Locate the cell with the specified text and output its (X, Y) center coordinate. 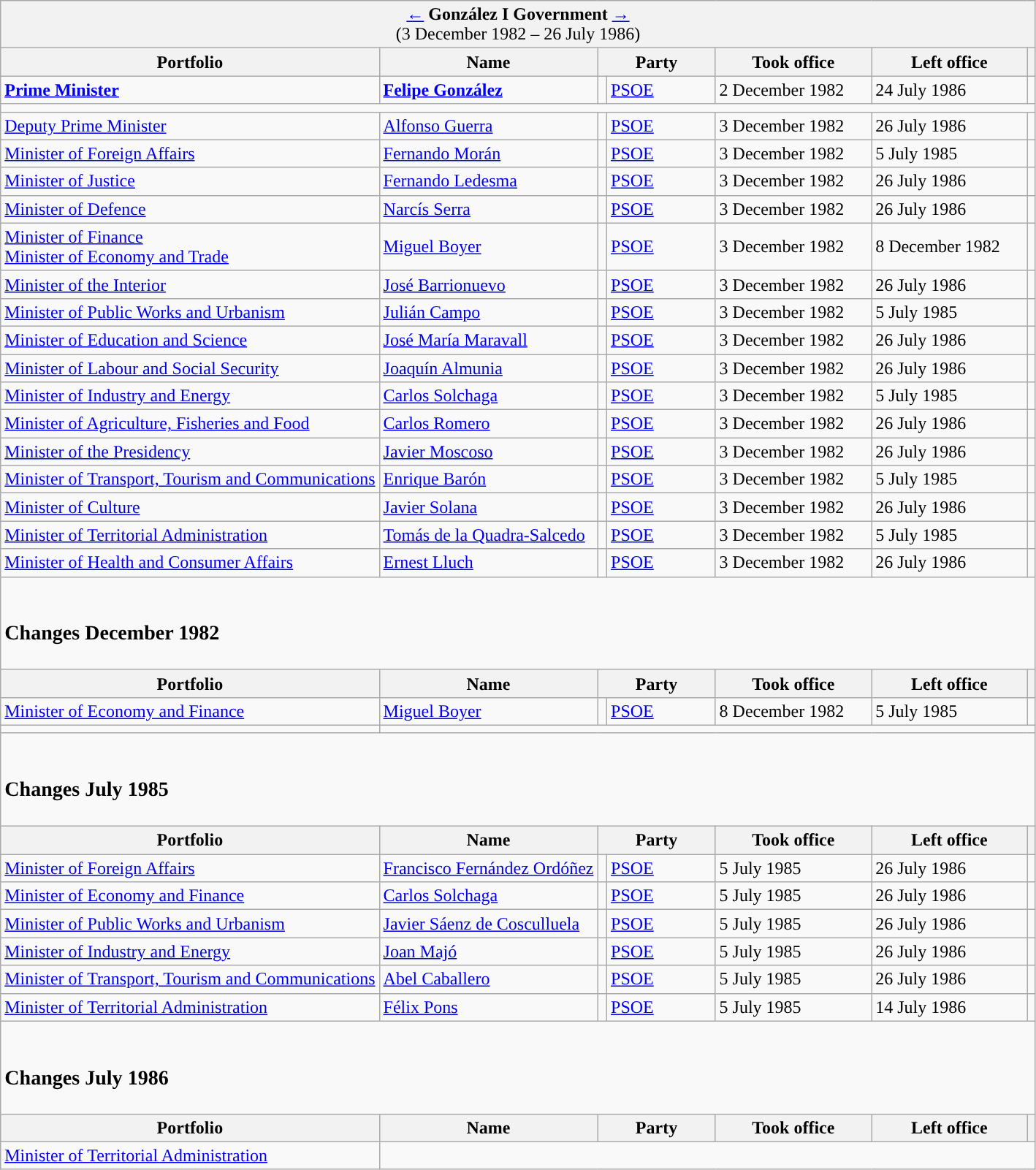
Alfonso Guerra (488, 126)
Narcís Serra (488, 209)
Félix Pons (488, 1007)
Abel Caballero (488, 979)
José Barrionuevo (488, 284)
Prime Minister (190, 90)
Changes July 1986 (518, 1067)
Minister of Culture (190, 507)
Tomás de la Quadra-Salcedo (488, 535)
Minister of the Interior (190, 284)
Deputy Prime Minister (190, 126)
Joan Majó (488, 951)
Minister of FinanceMinister of Economy and Trade (190, 247)
Minister of Labour and Social Security (190, 368)
← González I Government →(3 December 1982 – 26 July 1986) (518, 25)
José María Maravall (488, 340)
Minister of Defence (190, 209)
Enrique Barón (488, 479)
Julián Campo (488, 312)
Changes December 1982 (518, 623)
Fernando Ledesma (488, 181)
Minister of Agriculture, Fisheries and Food (190, 424)
Javier Sáenz de Cosculluela (488, 924)
Joaquín Almunia (488, 368)
Changes July 1985 (518, 779)
Ernest Lluch (488, 563)
Minister of Health and Consumer Affairs (190, 563)
Javier Moscoso (488, 452)
Minister of Justice (190, 181)
Fernando Morán (488, 153)
Francisco Fernández Ordóñez (488, 868)
Minister of Education and Science (190, 340)
Carlos Romero (488, 424)
2 December 1982 (793, 90)
Felipe González (488, 90)
14 July 1986 (950, 1007)
Javier Solana (488, 507)
Minister of the Presidency (190, 452)
24 July 1986 (950, 90)
